Return (x, y) of the center of cell containing provided text 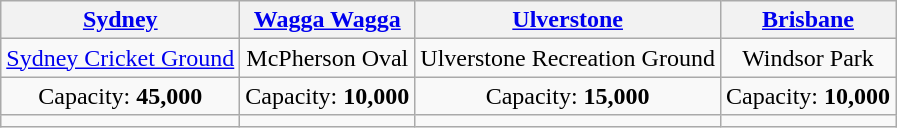
Windsor Park (808, 58)
Capacity: 45,000 (120, 96)
Sydney (120, 20)
Capacity: 15,000 (568, 96)
Ulverstone (568, 20)
Ulverstone Recreation Ground (568, 58)
McPherson Oval (328, 58)
Wagga Wagga (328, 20)
Brisbane (808, 20)
Sydney Cricket Ground (120, 58)
